Determine the [x, y] coordinate at the center of the cell enclosing the given text.  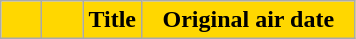
Original air date [248, 20]
Title [112, 20]
